Pinpoint the cell where the given text exists, returning its [x, y] midpoint coordinate. 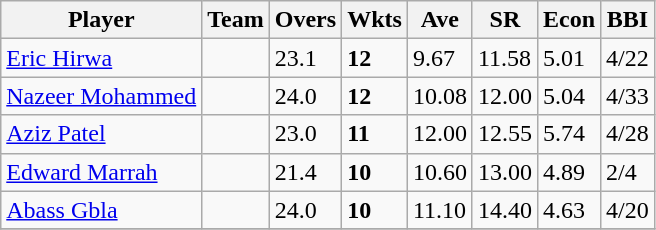
21.4 [305, 172]
Abass Gbla [102, 210]
23.0 [305, 134]
2/4 [628, 172]
Eric Hirwa [102, 58]
Overs [305, 20]
9.67 [440, 58]
11 [375, 134]
5.04 [568, 96]
Ave [440, 20]
4/28 [628, 134]
4.89 [568, 172]
Aziz Patel [102, 134]
4.63 [568, 210]
12.55 [504, 134]
4/20 [628, 210]
4/22 [628, 58]
5.01 [568, 58]
Econ [568, 20]
SR [504, 20]
4/33 [628, 96]
BBI [628, 20]
13.00 [504, 172]
5.74 [568, 134]
10.60 [440, 172]
Team [236, 20]
Edward Marrah [102, 172]
14.40 [504, 210]
Player [102, 20]
11.58 [504, 58]
11.10 [440, 210]
23.1 [305, 58]
10.08 [440, 96]
Wkts [375, 20]
Nazeer Mohammed [102, 96]
